Locate the cell with the specified text and output its (X, Y) center coordinate. 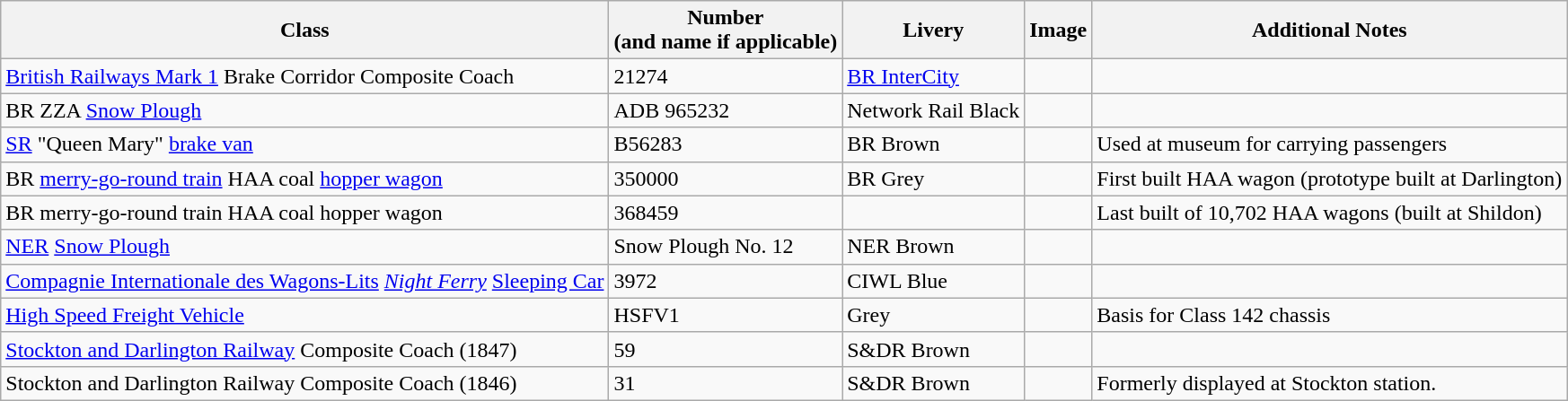
Stockton and Darlington Railway Composite Coach (1847) (305, 349)
Used at museum for carrying passengers (1329, 144)
Livery (934, 31)
High Speed Freight Vehicle (305, 315)
Basis for Class 142 chassis (1329, 315)
NER Brown (934, 247)
Snow Plough No. 12 (726, 247)
NER Snow Plough (305, 247)
Formerly displayed at Stockton station. (1329, 383)
First built HAA wagon (prototype built at Darlington) (1329, 179)
3972 (726, 281)
BR ZZA Snow Plough (305, 110)
CIWL Blue (934, 281)
59 (726, 349)
Stockton and Darlington Railway Composite Coach (1846) (305, 383)
Number(and name if applicable) (726, 31)
SR "Queen Mary" brake van (305, 144)
BR Grey (934, 179)
Grey (934, 315)
Compagnie Internationale des Wagons-Lits Night Ferry Sleeping Car (305, 281)
Additional Notes (1329, 31)
British Railways Mark 1 Brake Corridor Composite Coach (305, 76)
31 (726, 383)
BR InterCity (934, 76)
21274 (726, 76)
Last built of 10,702 HAA wagons (built at Shildon) (1329, 213)
368459 (726, 213)
HSFV1 (726, 315)
ADB 965232 (726, 110)
B56283 (726, 144)
Network Rail Black (934, 110)
350000 (726, 179)
Image (1058, 31)
BR Brown (934, 144)
Class (305, 31)
